Pinpoint the cell where the given text exists, returning its (x, y) midpoint coordinate. 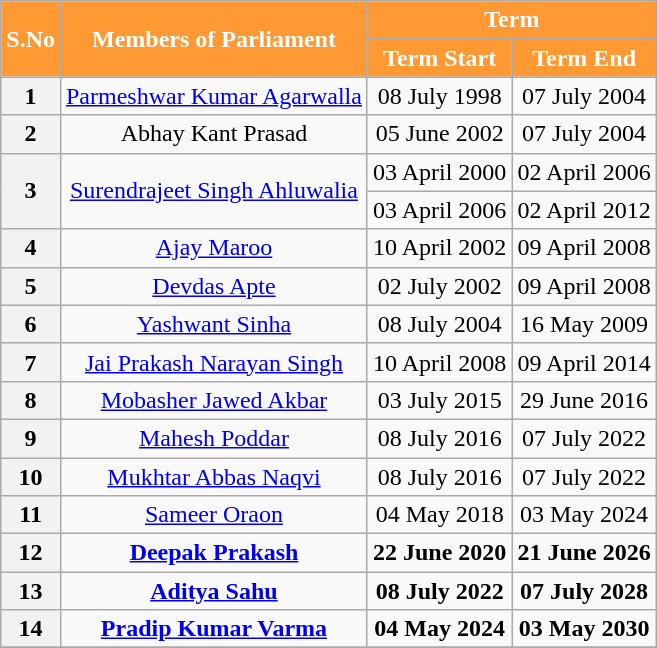
03 April 2000 (439, 172)
07 July 2028 (584, 591)
10 April 2002 (439, 248)
Term End (584, 58)
2 (31, 134)
Yashwant Sinha (214, 324)
Members of Parliament (214, 39)
Aditya Sahu (214, 591)
13 (31, 591)
Term (512, 20)
Term Start (439, 58)
02 April 2012 (584, 210)
09 April 2014 (584, 362)
02 July 2002 (439, 286)
Deepak Prakash (214, 553)
08 July 1998 (439, 96)
10 (31, 477)
Mukhtar Abbas Naqvi (214, 477)
Mahesh Poddar (214, 438)
03 July 2015 (439, 400)
S.No (31, 39)
14 (31, 629)
29 June 2016 (584, 400)
Abhay Kant Prasad (214, 134)
Mobasher Jawed Akbar (214, 400)
05 June 2002 (439, 134)
21 June 2026 (584, 553)
22 June 2020 (439, 553)
Parmeshwar Kumar Agarwalla (214, 96)
1 (31, 96)
16 May 2009 (584, 324)
Jai Prakash Narayan Singh (214, 362)
04 May 2018 (439, 515)
3 (31, 191)
9 (31, 438)
Devdas Apte (214, 286)
03 May 2024 (584, 515)
5 (31, 286)
Surendrajeet Singh Ahluwalia (214, 191)
08 July 2022 (439, 591)
8 (31, 400)
7 (31, 362)
03 April 2006 (439, 210)
12 (31, 553)
08 July 2004 (439, 324)
4 (31, 248)
02 April 2006 (584, 172)
Sameer Oraon (214, 515)
04 May 2024 (439, 629)
Ajay Maroo (214, 248)
6 (31, 324)
Pradip Kumar Varma (214, 629)
03 May 2030 (584, 629)
10 April 2008 (439, 362)
11 (31, 515)
